Extract the (X, Y) coordinate from the center of the cell holding the provided text.  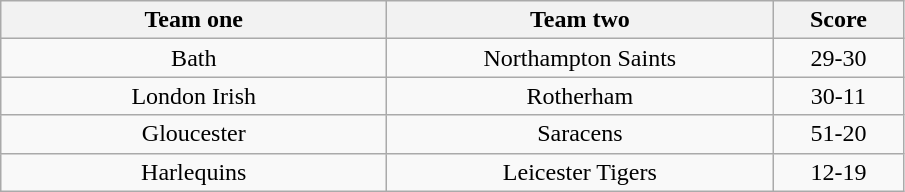
Gloucester (194, 134)
London Irish (194, 96)
29-30 (838, 58)
Harlequins (194, 172)
Leicester Tigers (580, 172)
51-20 (838, 134)
Team two (580, 20)
Saracens (580, 134)
Northampton Saints (580, 58)
Score (838, 20)
Rotherham (580, 96)
Bath (194, 58)
30-11 (838, 96)
12-19 (838, 172)
Team one (194, 20)
